Find where the given text appears and provide that cell's center as (X, Y) coordinate. 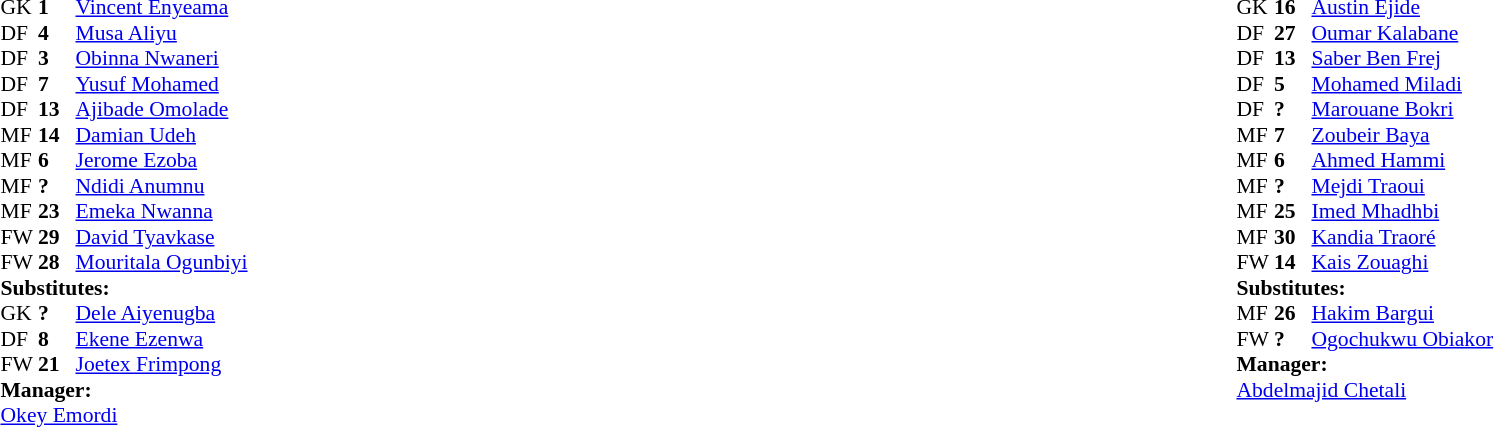
Musa Aliyu (162, 33)
Yusuf Mohamed (162, 84)
23 (57, 211)
Ekene Ezenwa (162, 339)
Kais Zouaghi (1402, 263)
Marouane Bokri (1402, 109)
28 (57, 263)
Emeka Nwanna (162, 211)
David Tyavkase (162, 237)
27 (1293, 33)
Damian Udeh (162, 135)
8 (57, 339)
Abdelmajid Chetali (1364, 390)
Joetex Frimpong (162, 365)
3 (57, 59)
Mohamed Miladi (1402, 84)
Oumar Kalabane (1402, 33)
Dele Aiyenugba (162, 313)
Ahmed Hammi (1402, 161)
30 (1293, 237)
29 (57, 237)
GK (19, 313)
Saber Ben Frej (1402, 59)
25 (1293, 211)
Hakim Bargui (1402, 313)
26 (1293, 313)
Jerome Ezoba (162, 161)
4 (57, 33)
Obinna Nwaneri (162, 59)
Mejdi Traoui (1402, 186)
Kandia Traoré (1402, 237)
Zoubeir Baya (1402, 135)
Ndidi Anumnu (162, 186)
Imed Mhadhbi (1402, 211)
5 (1293, 84)
Ogochukwu Obiakor (1402, 339)
21 (57, 365)
Mouritala Ogunbiyi (162, 263)
Ajibade Omolade (162, 109)
